For the text-containing cell, return its midpoint in (x, y) coordinate format. 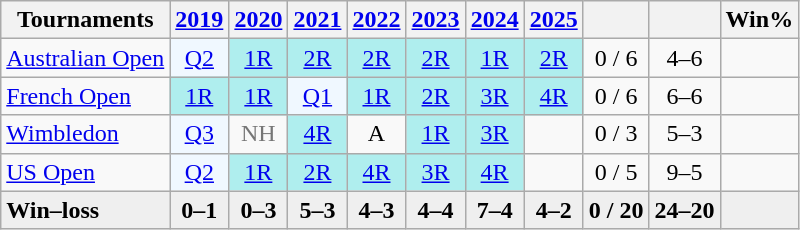
2023 (436, 20)
0–1 (200, 210)
0 / 5 (616, 172)
A (376, 134)
Tournaments (86, 20)
Win% (760, 20)
24–20 (684, 210)
2020 (258, 20)
9–5 (684, 172)
4–3 (376, 210)
4–6 (684, 58)
2022 (376, 20)
2019 (200, 20)
0–3 (258, 210)
6–6 (684, 96)
4–4 (436, 210)
2024 (494, 20)
French Open (86, 96)
Win–loss (86, 210)
Wimbledon (86, 134)
Q1 (318, 96)
Q3 (200, 134)
NH (258, 134)
2025 (554, 20)
7–4 (494, 210)
4–2 (554, 210)
US Open (86, 172)
Australian Open (86, 58)
2021 (318, 20)
0 / 3 (616, 134)
0 / 20 (616, 210)
